Return the [X, Y] coordinate for the center point of the cell that contains the specified text.  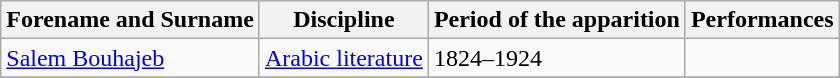
1824–1924 [556, 58]
Performances [762, 20]
Arabic literature [344, 58]
Period of the apparition [556, 20]
Forename and Surname [130, 20]
Discipline [344, 20]
Salem Bouhajeb [130, 58]
